Search for the cell housing the specified text and yield its [x, y] center coordinate. 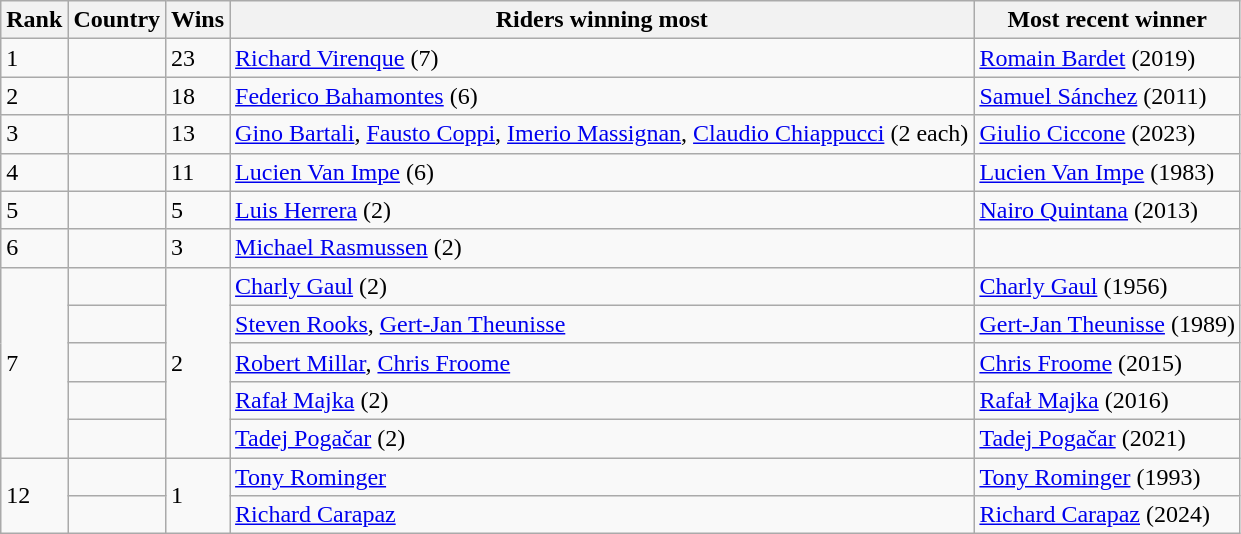
6 [34, 248]
Romain Bardet (2019) [1108, 58]
Gert-Jan Theunisse (1989) [1108, 324]
18 [198, 96]
Michael Rasmussen (2) [602, 248]
Richard Virenque (7) [602, 58]
Rank [34, 20]
Tadej Pogačar (2) [602, 438]
Steven Rooks, Gert-Jan Theunisse [602, 324]
Gino Bartali, Fausto Coppi, Imerio Massignan, Claudio Chiappucci (2 each) [602, 134]
Samuel Sánchez (2011) [1108, 96]
Tony Rominger (1993) [1108, 477]
Charly Gaul (1956) [1108, 286]
4 [34, 172]
Riders winning most [602, 20]
Rafał Majka (2016) [1108, 400]
Charly Gaul (2) [602, 286]
7 [34, 362]
Tadej Pogačar (2021) [1108, 438]
Richard Carapaz (2024) [1108, 515]
Luis Herrera (2) [602, 210]
Federico Bahamontes (6) [602, 96]
Giulio Ciccone (2023) [1108, 134]
Robert Millar, Chris Froome [602, 362]
Tony Rominger [602, 477]
Richard Carapaz [602, 515]
12 [34, 496]
23 [198, 58]
Rafał Majka (2) [602, 400]
Country [117, 20]
Nairo Quintana (2013) [1108, 210]
13 [198, 134]
11 [198, 172]
Chris Froome (2015) [1108, 362]
Lucien Van Impe (1983) [1108, 172]
Most recent winner [1108, 20]
Lucien Van Impe (6) [602, 172]
Wins [198, 20]
